Extract the (x, y) coordinate from the center of the cell holding the provided text.  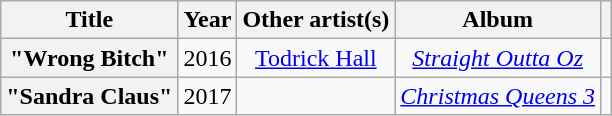
Album (498, 20)
2016 (208, 58)
Year (208, 20)
2017 (208, 96)
"Wrong Bitch" (90, 58)
Straight Outta Oz (498, 58)
Christmas Queens 3 (498, 96)
"Sandra Claus" (90, 96)
Other artist(s) (316, 20)
Todrick Hall (316, 58)
Title (90, 20)
